Pinpoint the cell where the given text exists, returning its [x, y] midpoint coordinate. 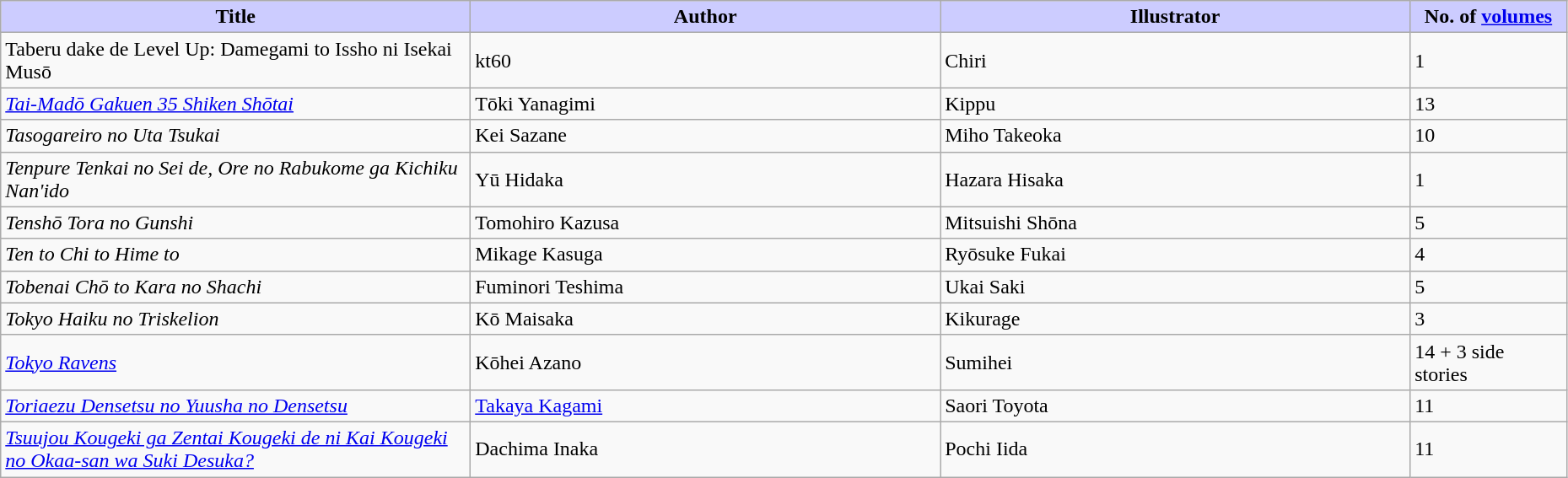
Tasogareiro no Uta Tsukai [236, 136]
Mikage Kasuga [705, 255]
Ryōsuke Fukai [1176, 255]
Tokyo Haiku no Triskelion [236, 319]
Illustrator [1176, 17]
Tomohiro Kazusa [705, 223]
Miho Takeoka [1176, 136]
Toriaezu Densetsu no Yuusha no Densetsu [236, 405]
Sumihei [1176, 363]
Tsuujou Kougeki ga Zentai Kougeki de ni Kai Kougeki no Okaa-san wa Suki Desuka? [236, 448]
Tobenai Chō to Kara no Shachi [236, 287]
Ten to Chi to Hime to [236, 255]
Tenshō Tora no Gunshi [236, 223]
Takaya Kagami [705, 405]
Dachima Inaka [705, 448]
kt60 [705, 61]
Saori Toyota [1176, 405]
13 [1489, 104]
Pochi Iida [1176, 448]
4 [1489, 255]
No. of volumes [1489, 17]
Hazara Hisaka [1176, 179]
Kōhei Azano [705, 363]
Kō Maisaka [705, 319]
Author [705, 17]
Mitsuishi Shōna [1176, 223]
Yū Hidaka [705, 179]
Tenpure Tenkai no Sei de, Ore no Rabukome ga Kichiku Nan'ido [236, 179]
Tōki Yanagimi [705, 104]
3 [1489, 319]
Kei Sazane [705, 136]
Fuminori Teshima [705, 287]
Chiri [1176, 61]
Kikurage [1176, 319]
Taberu dake de Level Up: Damegami to Issho ni Isekai Musō [236, 61]
10 [1489, 136]
Tokyo Ravens [236, 363]
14 + 3 side stories [1489, 363]
Ukai Saki [1176, 287]
Title [236, 17]
Kippu [1176, 104]
Tai-Madō Gakuen 35 Shiken Shōtai [236, 104]
